From the cell containing the given text, extract its center point as (x, y) coordinate. 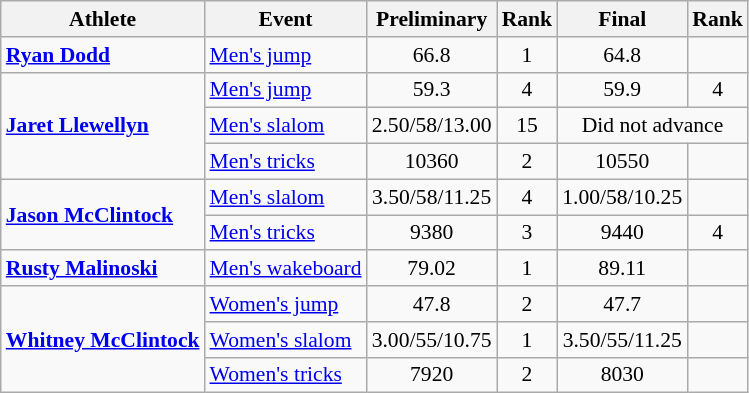
Women's tricks (286, 375)
3 (528, 233)
3.00/55/10.75 (432, 340)
3.50/58/11.25 (432, 197)
3.50/55/11.25 (622, 340)
Event (286, 19)
Men's wakeboard (286, 269)
2.50/58/13.00 (432, 126)
Preliminary (432, 19)
59.3 (432, 90)
7920 (432, 375)
89.11 (622, 269)
79.02 (432, 269)
Jaret Llewellyn (103, 126)
47.8 (432, 304)
Did not advance (652, 126)
1.00/58/10.25 (622, 197)
Rusty Malinoski (103, 269)
66.8 (432, 55)
15 (528, 126)
47.7 (622, 304)
Women's jump (286, 304)
10550 (622, 162)
Ryan Dodd (103, 55)
Women's slalom (286, 340)
Whitney McClintock (103, 340)
9380 (432, 233)
10360 (432, 162)
Athlete (103, 19)
59.9 (622, 90)
64.8 (622, 55)
Final (622, 19)
8030 (622, 375)
9440 (622, 233)
Jason McClintock (103, 214)
